Extract the [x, y] coordinate from the center of the cell holding the provided text.  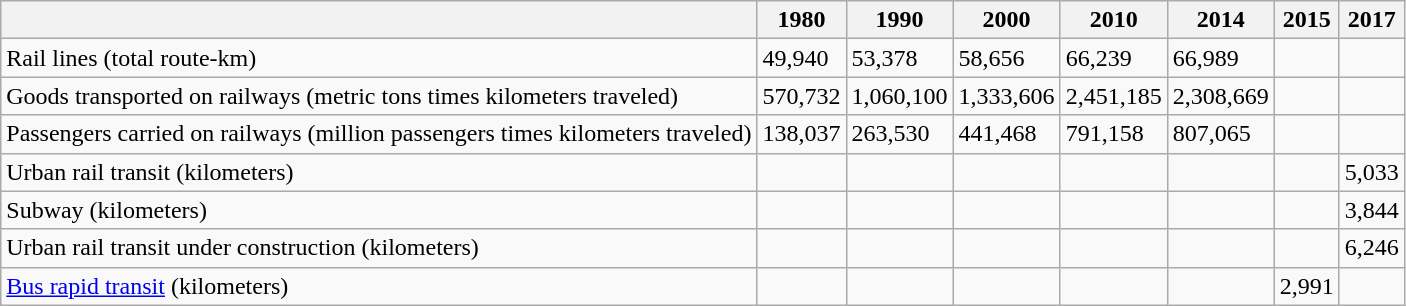
1980 [802, 20]
6,246 [1372, 248]
2,308,669 [1220, 96]
807,065 [1220, 134]
66,989 [1220, 58]
Urban rail transit (kilometers) [379, 172]
49,940 [802, 58]
1990 [900, 20]
Urban rail transit under construction (kilometers) [379, 248]
570,732 [802, 96]
Subway (kilometers) [379, 210]
1,333,606 [1006, 96]
2,991 [1306, 286]
5,033 [1372, 172]
2015 [1306, 20]
2014 [1220, 20]
Rail lines (total route-km) [379, 58]
Bus rapid transit (kilometers) [379, 286]
Goods transported on railways (metric tons times kilometers traveled) [379, 96]
2017 [1372, 20]
2,451,185 [1114, 96]
66,239 [1114, 58]
263,530 [900, 134]
2010 [1114, 20]
1,060,100 [900, 96]
441,468 [1006, 134]
791,158 [1114, 134]
2000 [1006, 20]
138,037 [802, 134]
3,844 [1372, 210]
58,656 [1006, 58]
Passengers carried on railways (million passengers times kilometers traveled) [379, 134]
53,378 [900, 58]
